Return the (X, Y) coordinate for the center point of the cell that contains the specified text.  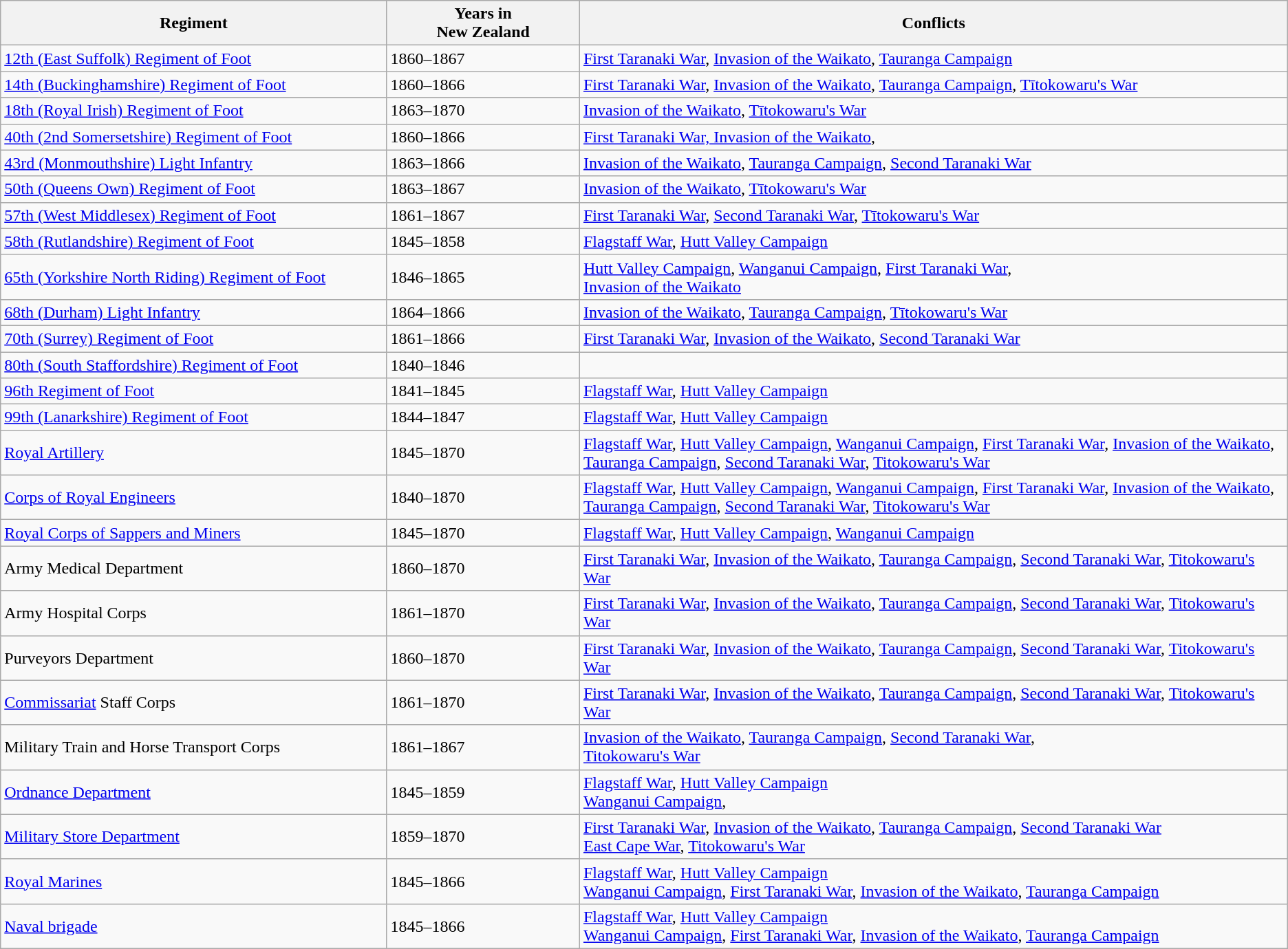
First Taranaki War, Invasion of the Waikato, Tauranga Campaign, Second Taranaki WarEast Cape War, Titokowaru's War (933, 836)
Ordnance Department (194, 792)
Royal Corps of Sappers and Miners (194, 533)
Royal Marines (194, 882)
Invasion of the Waikato, Tauranga Campaign, Second Taranaki War (933, 163)
Army Hospital Corps (194, 613)
70th (Surrey) Regiment of Foot (194, 338)
1863–1870 (483, 111)
58th (Rutlandshire) Regiment of Foot (194, 241)
65th (Yorkshire North Riding) Regiment of Foot (194, 276)
14th (Buckinghamshire) Regiment of Foot (194, 85)
1840–1846 (483, 365)
Army Medical Department (194, 568)
1863–1867 (483, 189)
1844–1847 (483, 417)
Military Train and Horse Transport Corps (194, 747)
First Taranaki War, Second Taranaki War, Tītokowaru's War (933, 215)
43rd (Monmouthshire) Light Infantry (194, 163)
99th (Lanarkshire) Regiment of Foot (194, 417)
Corps of Royal Engineers (194, 498)
1846–1865 (483, 276)
12th (East Suffolk) Regiment of Foot (194, 58)
1860–1867 (483, 58)
1863–1866 (483, 163)
Flagstaff War, Hutt Valley Campaign, Wanganui Campaign (933, 533)
Years in New Zealand (483, 23)
Military Store Department (194, 836)
1845–1858 (483, 241)
First Taranaki War, Invasion of the Waikato, Tauranga Campaign, Tītokowaru's War (933, 85)
40th (2nd Somersetshire) Regiment of Foot (194, 137)
Regiment (194, 23)
Invasion of the Waikato, Tauranga Campaign, Second Taranaki War,Titokowaru's War (933, 747)
1841–1845 (483, 391)
1864–1866 (483, 312)
50th (Queens Own) Regiment of Foot (194, 189)
Royal Artillery (194, 452)
Naval brigade (194, 926)
Hutt Valley Campaign, Wanganui Campaign, First Taranaki War,Invasion of the Waikato (933, 276)
Commissariat Staff Corps (194, 703)
1840–1870 (483, 498)
18th (Royal Irish) Regiment of Foot (194, 111)
1845–1859 (483, 792)
57th (West Middlesex) Regiment of Foot (194, 215)
1859–1870 (483, 836)
80th (South Staffordshire) Regiment of Foot (194, 365)
1861–1866 (483, 338)
Conflicts (933, 23)
96th Regiment of Foot (194, 391)
Purveyors Department (194, 657)
68th (Durham) Light Infantry (194, 312)
Flagstaff War, Hutt Valley CampaignWanganui Campaign, (933, 792)
Invasion of the Waikato, Tauranga Campaign, Tītokowaru's War (933, 312)
First Taranaki War, Invasion of the Waikato, Second Taranaki War (933, 338)
First Taranaki War, Invasion of the Waikato, (933, 137)
First Taranaki War, Invasion of the Waikato, Tauranga Campaign (933, 58)
